Extract the (X, Y) coordinate from the center of the cell holding the provided text.  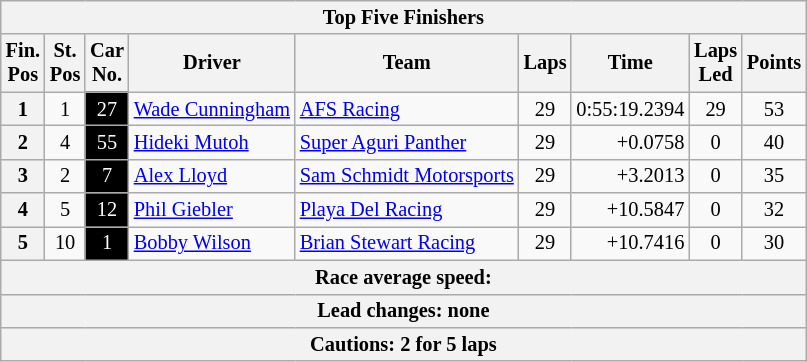
7 (107, 176)
Race average speed: (404, 277)
+10.5847 (630, 210)
+3.2013 (630, 176)
Laps (546, 63)
Bobby Wilson (212, 243)
Alex Lloyd (212, 176)
LapsLed (716, 63)
Playa Del Racing (407, 210)
Time (630, 63)
Wade Cunningham (212, 109)
Driver (212, 63)
32 (774, 210)
St.Pos (65, 63)
Points (774, 63)
Brian Stewart Racing (407, 243)
Sam Schmidt Motorsports (407, 176)
Team (407, 63)
CarNo. (107, 63)
Phil Giebler (212, 210)
40 (774, 142)
Hideki Mutoh (212, 142)
3 (23, 176)
27 (107, 109)
+10.7416 (630, 243)
AFS Racing (407, 109)
53 (774, 109)
+0.0758 (630, 142)
0:55:19.2394 (630, 109)
Fin.Pos (23, 63)
12 (107, 210)
30 (774, 243)
35 (774, 176)
10 (65, 243)
Cautions: 2 for 5 laps (404, 344)
Top Five Finishers (404, 17)
Lead changes: none (404, 311)
55 (107, 142)
Super Aguri Panther (407, 142)
